Return the (X, Y) coordinate for the center point of the cell that contains the specified text.  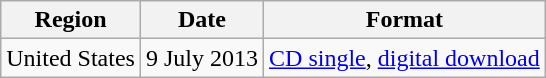
9 July 2013 (202, 58)
Date (202, 20)
United States (71, 58)
CD single, digital download (405, 58)
Region (71, 20)
Format (405, 20)
